Detect which cell encompasses the target text, then output its (X, Y) center coordinate. 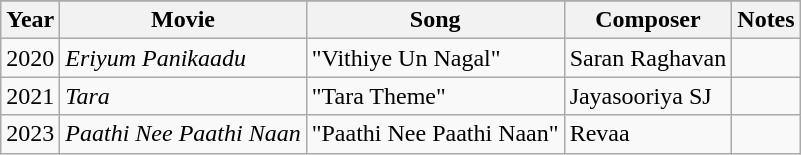
2020 (30, 58)
Notes (766, 20)
Movie (183, 20)
"Vithiye Un Nagal" (435, 58)
Year (30, 20)
Paathi Nee Paathi Naan (183, 134)
Composer (648, 20)
Revaa (648, 134)
Song (435, 20)
"Paathi Nee Paathi Naan" (435, 134)
"Tara Theme" (435, 96)
2021 (30, 96)
Eriyum Panikaadu (183, 58)
2023 (30, 134)
Saran Raghavan (648, 58)
Tara (183, 96)
Jayasooriya SJ (648, 96)
